Determine the (X, Y) coordinate at the center of the cell enclosing the given text.  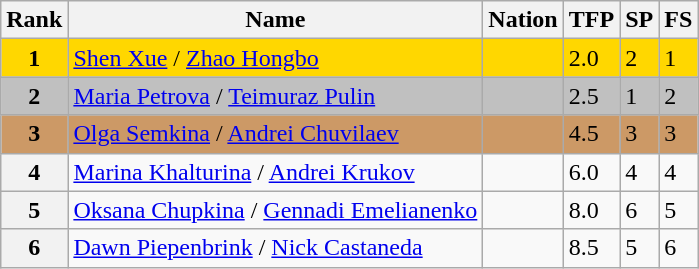
Rank (34, 20)
8.5 (591, 248)
2.5 (591, 96)
6.0 (591, 172)
FS (678, 20)
Maria Petrova / Teimuraz Pulin (276, 96)
Oksana Chupkina / Gennadi Emelianenko (276, 210)
Name (276, 20)
Shen Xue / Zhao Hongbo (276, 58)
2.0 (591, 58)
SP (640, 20)
Dawn Piepenbrink / Nick Castaneda (276, 248)
8.0 (591, 210)
Marina Khalturina / Andrei Krukov (276, 172)
Olga Semkina / Andrei Chuvilaev (276, 134)
Nation (523, 20)
4.5 (591, 134)
TFP (591, 20)
